Extract the (x, y) coordinate from the center of the cell holding the provided text.  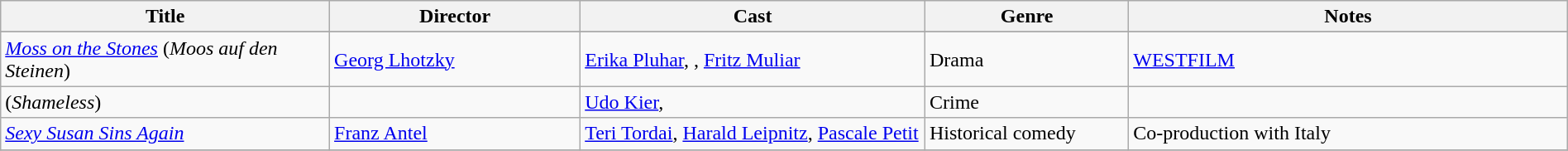
(Shameless) (165, 102)
WESTFILM (1348, 60)
Erika Pluhar, , Fritz Muliar (753, 60)
Director (455, 17)
Co-production with Italy (1348, 134)
Cast (753, 17)
Teri Tordai, Harald Leipnitz, Pascale Petit (753, 134)
Genre (1026, 17)
Notes (1348, 17)
Franz Antel (455, 134)
Sexy Susan Sins Again (165, 134)
Crime (1026, 102)
Georg Lhotzky (455, 60)
Moss on the Stones (Moos auf den Steinen) (165, 60)
Historical comedy (1026, 134)
Title (165, 17)
Udo Kier, (753, 102)
Drama (1026, 60)
